Scan for the cell matching the given text and deliver its (x, y) coordinate at center. 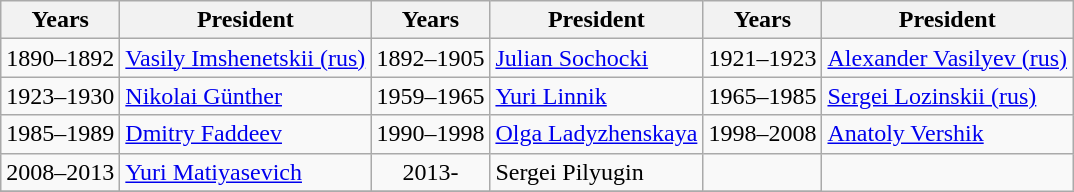
1921–1923 (762, 58)
2008–2013 (60, 172)
1892–1905 (430, 58)
1965–1985 (762, 96)
Alexander Vasilyev (rus) (948, 58)
Nikolai Günther (246, 96)
1998–2008 (762, 134)
1985–1989 (60, 134)
Julian Sochocki (596, 58)
Sergei Lozinskii (rus) (948, 96)
Olga Ladyzhenskaya (596, 134)
Yuri Matiyasevich (246, 172)
1923–1930 (60, 96)
1959–1965 (430, 96)
1890–1892 (60, 58)
Anatoly Vershik (948, 134)
Vasily Imshenetskii (rus) (246, 58)
2013- (430, 172)
Dmitry Faddeev (246, 134)
Yuri Linnik (596, 96)
1990–1998 (430, 134)
Sergei Pilyugin (596, 172)
